Identify which cell holds the provided text, then report its [X, Y] central coordinate. 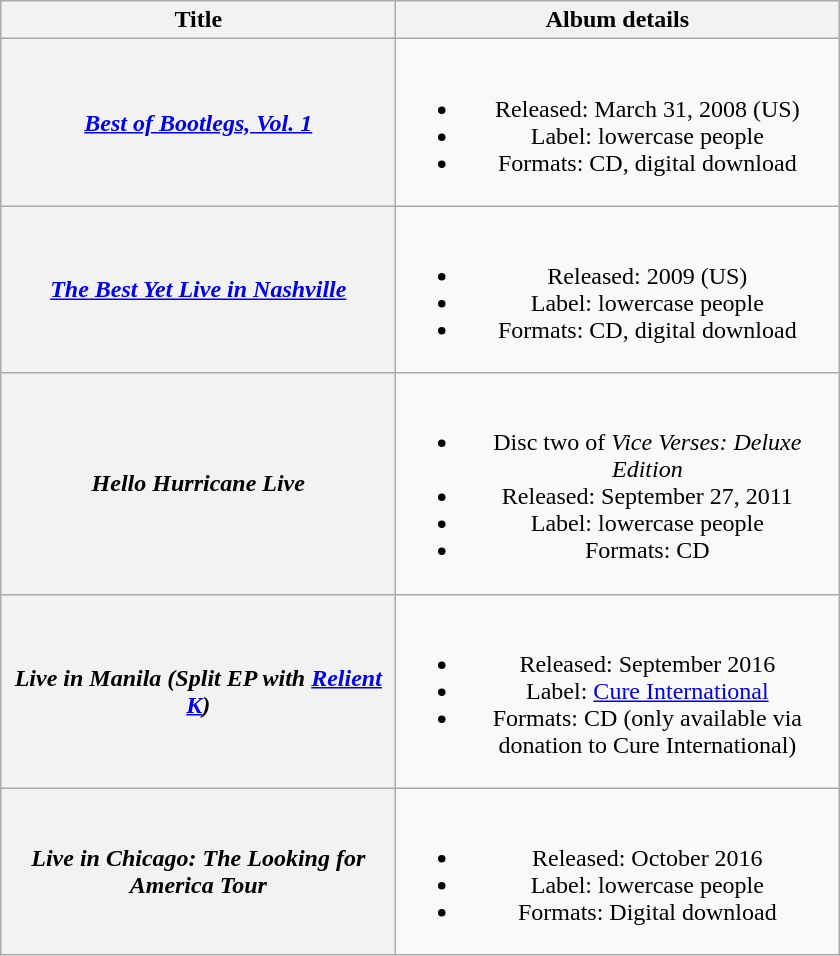
Released: 2009 (US)Label: lowercase peopleFormats: CD, digital download [618, 290]
Album details [618, 20]
Hello Hurricane Live [198, 484]
Best of Bootlegs, Vol. 1 [198, 122]
Live in Chicago: The Looking for America Tour [198, 872]
Released: September 2016Label: Cure InternationalFormats: CD (only available via donation to Cure International) [618, 691]
Live in Manila (Split EP with Relient K) [198, 691]
Released: October 2016Label: lowercase peopleFormats: Digital download [618, 872]
Title [198, 20]
The Best Yet Live in Nashville [198, 290]
Disc two of Vice Verses: Deluxe EditionReleased: September 27, 2011Label: lowercase peopleFormats: CD [618, 484]
Released: March 31, 2008 (US)Label: lowercase peopleFormats: CD, digital download [618, 122]
